Provide the (x, y) coordinate of the cell's center where the given text is located.  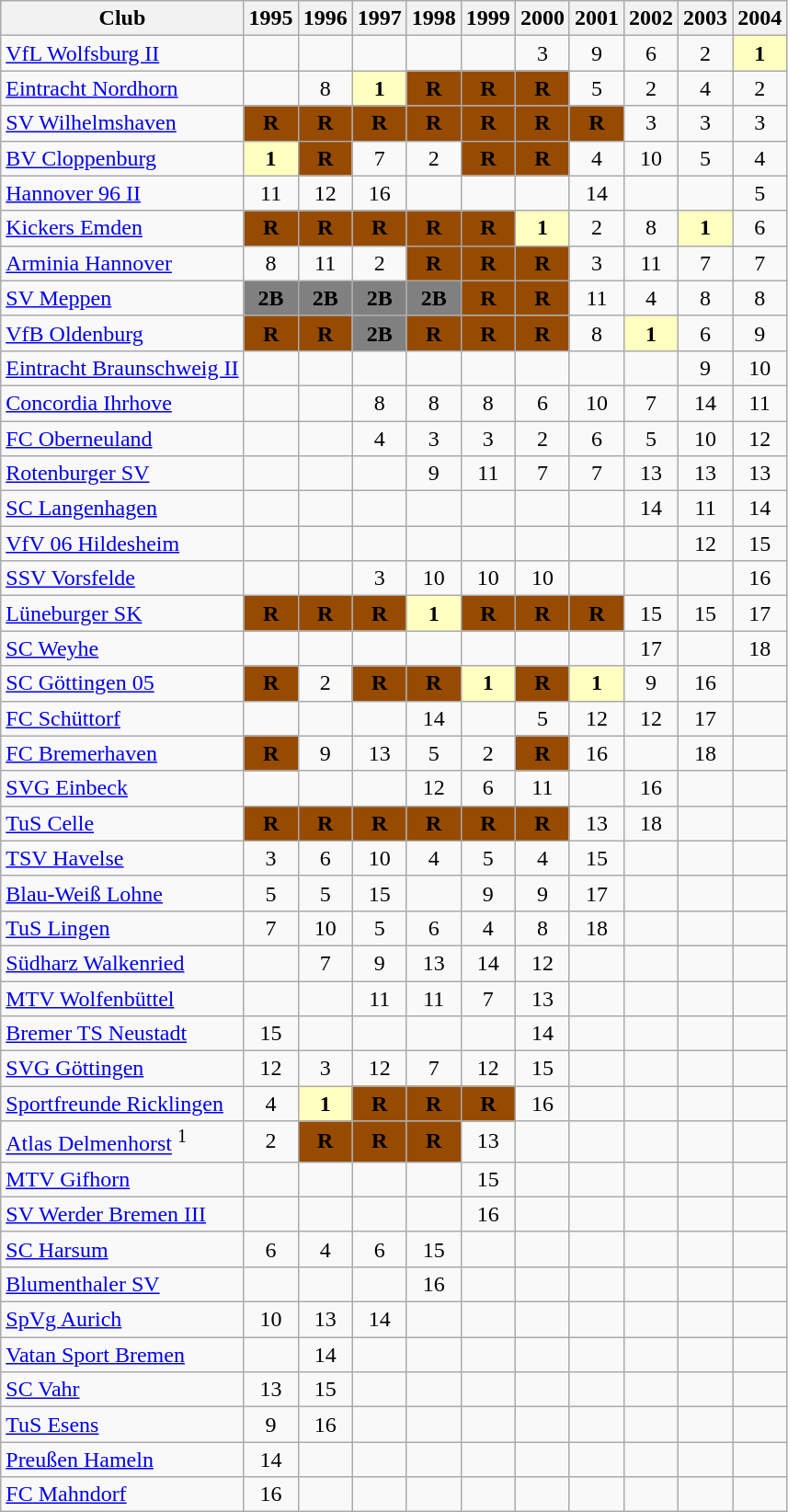
SSV Vorsfelde (122, 578)
Club (122, 18)
2000 (542, 18)
Südharz Walkenried (122, 963)
2003 (706, 18)
SC Weyhe (122, 648)
Eintracht Nordhorn (122, 88)
SV Wilhelmshaven (122, 123)
Blau-Weiß Lohne (122, 893)
2004 (759, 18)
BV Cloppenburg (122, 158)
FC Mahndorf (122, 1495)
Bremer TS Neustadt (122, 1034)
SV Meppen (122, 298)
MTV Gifhorn (122, 1179)
Atlas Delmenhorst 1 (122, 1142)
Concordia Ihrhove (122, 403)
FC Schüttorf (122, 718)
VfB Oldenburg (122, 333)
Eintracht Braunschweig II (122, 368)
TSV Havelse (122, 858)
SpVg Aurich (122, 1320)
1996 (325, 18)
1997 (379, 18)
SC Vahr (122, 1390)
Vatan Sport Bremen (122, 1355)
SV Werder Bremen III (122, 1214)
TuS Lingen (122, 928)
Rotenburger SV (122, 474)
Arminia Hannover (122, 263)
1998 (434, 18)
TuS Celle (122, 823)
Blumenthaler SV (122, 1284)
FC Bremerhaven (122, 753)
1995 (270, 18)
2002 (651, 18)
Hannover 96 II (122, 193)
VfV 06 Hildesheim (122, 544)
Lüneburger SK (122, 613)
TuS Esens (122, 1425)
SVG Göttingen (122, 1069)
1999 (487, 18)
SC Göttingen 05 (122, 683)
FC Oberneuland (122, 439)
Sportfreunde Ricklingen (122, 1104)
MTV Wolfenbüttel (122, 998)
SC Langenhagen (122, 509)
Kickers Emden (122, 228)
SC Harsum (122, 1249)
2001 (596, 18)
VfL Wolfsburg II (122, 53)
Preußen Hameln (122, 1460)
SVG Einbeck (122, 788)
